From the cell containing the given text, extract its center point as [x, y] coordinate. 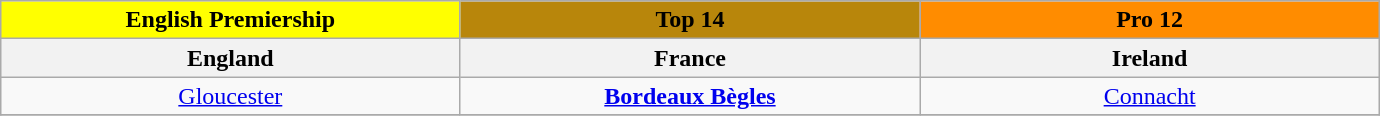
Bordeaux Bègles [690, 96]
Gloucester [230, 96]
England [230, 58]
France [690, 58]
Pro 12 [1150, 20]
Top 14 [690, 20]
English Premiership [230, 20]
Ireland [1150, 58]
Connacht [1150, 96]
